Determine the [x, y] coordinate at the center of the cell enclosing the given text.  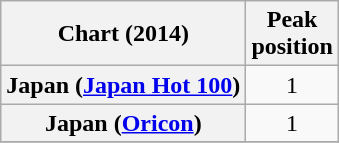
Chart (2014) [124, 34]
Peakposition [292, 34]
Japan (Oricon) [124, 123]
Japan (Japan Hot 100) [124, 85]
